Search for the cell housing the specified text and yield its (X, Y) center coordinate. 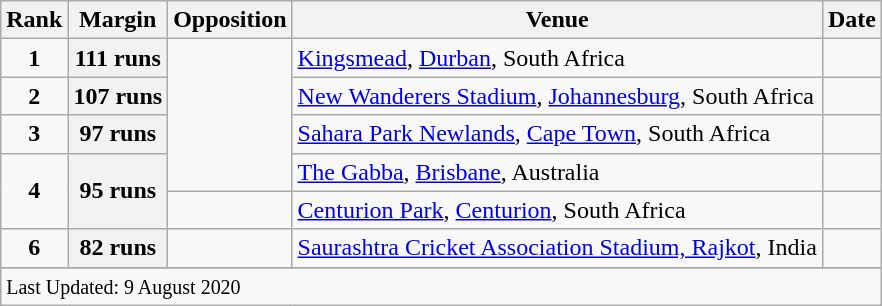
107 runs (118, 96)
3 (34, 134)
Opposition (230, 20)
6 (34, 248)
82 runs (118, 248)
95 runs (118, 191)
4 (34, 191)
111 runs (118, 58)
Date (852, 20)
Centurion Park, Centurion, South Africa (557, 210)
Kingsmead, Durban, South Africa (557, 58)
New Wanderers Stadium, Johannesburg, South Africa (557, 96)
Venue (557, 20)
Margin (118, 20)
Last Updated: 9 August 2020 (442, 286)
Saurashtra Cricket Association Stadium, Rajkot, India (557, 248)
Rank (34, 20)
The Gabba, Brisbane, Australia (557, 172)
Sahara Park Newlands, Cape Town, South Africa (557, 134)
97 runs (118, 134)
2 (34, 96)
1 (34, 58)
